Pinpoint the cell where the given text exists, returning its (X, Y) midpoint coordinate. 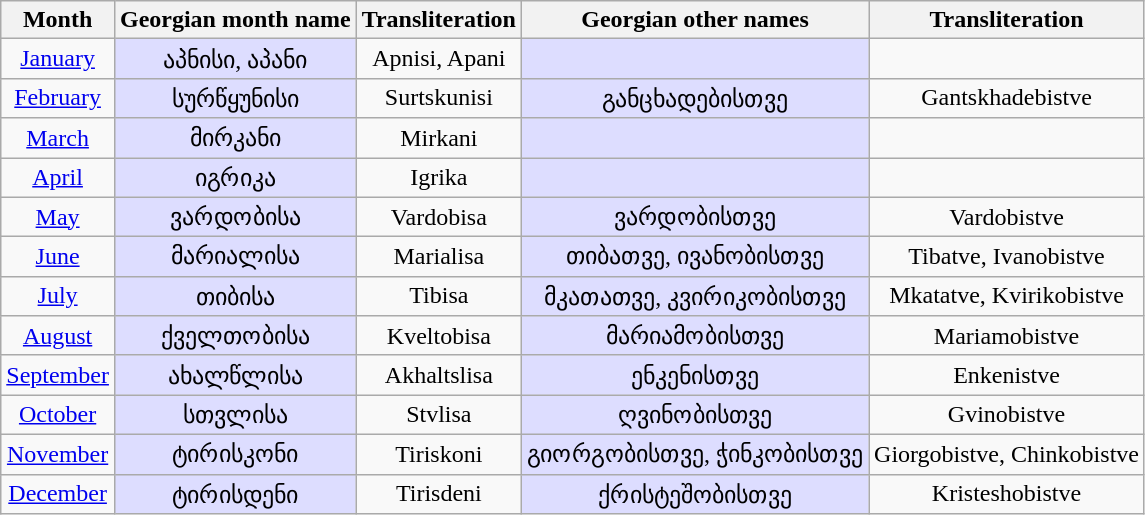
განცხადებისთვე (694, 98)
November (58, 454)
February (58, 98)
Tiriskoni (438, 454)
Gantskhadebistve (1007, 98)
Month (58, 20)
იგრიკა (235, 178)
Apnisi, Apani (438, 59)
Vardobistve (1007, 217)
March (58, 138)
October (58, 415)
Giorgobistve, Chinkobistve (1007, 454)
Enkenistve (1007, 375)
Tibatve, Ivanobistve (1007, 257)
ენკენისთვე (694, 375)
April (58, 178)
Stvlisa (438, 415)
ვარდობისთვე (694, 217)
Surtskunisi (438, 98)
აპნისი, აპანი (235, 59)
Mariamobistve (1007, 336)
Tirisdeni (438, 494)
August (58, 336)
ტირისდენი (235, 494)
მარიამობისთვე (694, 336)
Gvinobistve (1007, 415)
მარიალისა (235, 257)
Marialisa (438, 257)
Vardobisa (438, 217)
July (58, 296)
Mkatatve, Kvirikobistve (1007, 296)
ვარდობისა (235, 217)
Kveltobisa (438, 336)
Mirkani (438, 138)
Tibisa (438, 296)
ქველთობისა (235, 336)
January (58, 59)
ქრისტეშობისთვე (694, 494)
თიბათვე, ივანობისთვე (694, 257)
თიბისა (235, 296)
Akhaltslisa (438, 375)
Georgian month name (235, 20)
მირკანი (235, 138)
სურწყუნისი (235, 98)
Georgian other names (694, 20)
Igrika (438, 178)
სთვლისა (235, 415)
December (58, 494)
June (58, 257)
გიორგობისთვე, ჭინკობისთვე (694, 454)
ტირისკონი (235, 454)
ღვინობისთვე (694, 415)
Kristeshobistve (1007, 494)
September (58, 375)
May (58, 217)
ახალწლისა (235, 375)
მკათათვე, კვირიკობისთვე (694, 296)
